Identify which cell holds the provided text, then report its [x, y] central coordinate. 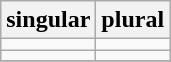
plural [133, 20]
singular [48, 20]
